Locate the cell with the specified text and output its (X, Y) center coordinate. 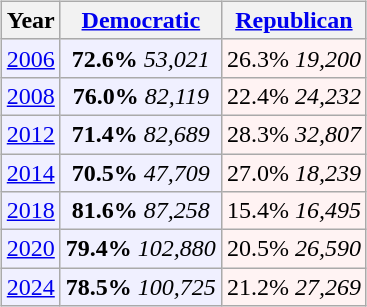
21.2% 27,269 (294, 287)
Republican (294, 20)
27.0% 18,239 (294, 173)
2008 (30, 96)
20.5% 26,590 (294, 249)
2006 (30, 58)
2012 (30, 134)
Year (30, 20)
26.3% 19,200 (294, 58)
71.4% 82,689 (140, 134)
15.4% 16,495 (294, 211)
22.4% 24,232 (294, 96)
79.4% 102,880 (140, 249)
Democratic (140, 20)
2014 (30, 173)
2020 (30, 249)
72.6% 53,021 (140, 58)
78.5% 100,725 (140, 287)
76.0% 82,119 (140, 96)
2018 (30, 211)
28.3% 32,807 (294, 134)
70.5% 47,709 (140, 173)
81.6% 87,258 (140, 211)
2024 (30, 287)
